Determine the [x, y] coordinate at the center of the cell enclosing the given text.  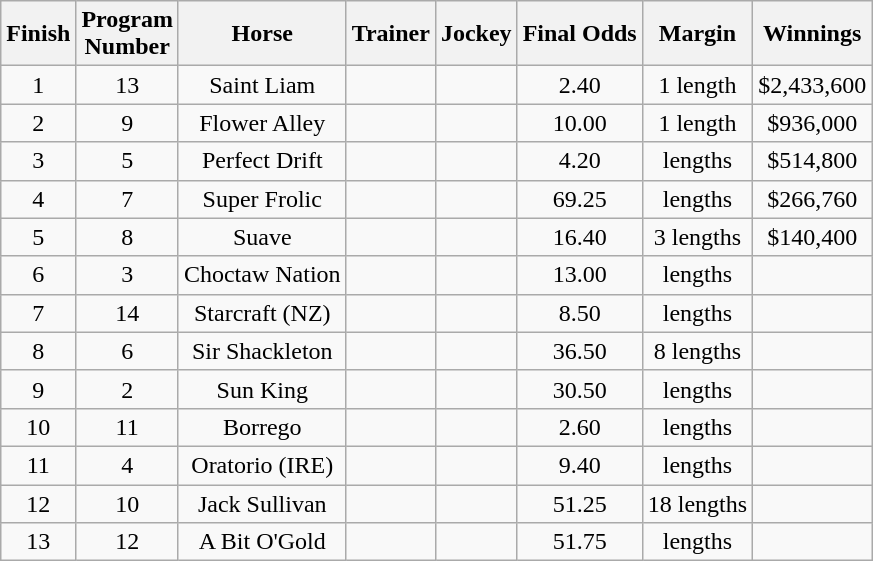
4.20 [580, 161]
Suave [262, 237]
36.50 [580, 351]
2.40 [580, 85]
13.00 [580, 275]
Oratorio (IRE) [262, 465]
51.25 [580, 503]
14 [128, 313]
Winnings [812, 34]
16.40 [580, 237]
18 lengths [697, 503]
Borrego [262, 427]
Horse [262, 34]
Finish [38, 34]
Final Odds [580, 34]
$936,000 [812, 123]
1 [38, 85]
Saint Liam [262, 85]
$2,433,600 [812, 85]
$140,400 [812, 237]
30.50 [580, 389]
8 lengths [697, 351]
Flower Alley [262, 123]
Jack Sullivan [262, 503]
Starcraft (NZ) [262, 313]
3 lengths [697, 237]
Super Frolic [262, 199]
2.60 [580, 427]
Margin [697, 34]
$266,760 [812, 199]
Sun King [262, 389]
8.50 [580, 313]
9.40 [580, 465]
69.25 [580, 199]
Trainer [390, 34]
A Bit O'Gold [262, 542]
Jockey [476, 34]
10.00 [580, 123]
Sir Shackleton [262, 351]
$514,800 [812, 161]
ProgramNumber [128, 34]
Choctaw Nation [262, 275]
Perfect Drift [262, 161]
51.75 [580, 542]
